Pinpoint the cell where the given text exists, returning its [x, y] midpoint coordinate. 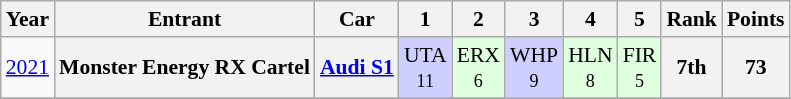
Points [756, 19]
4 [590, 19]
73 [756, 68]
HLN8 [590, 68]
Car [357, 19]
Entrant [184, 19]
2 [478, 19]
Year [28, 19]
Audi S1 [357, 68]
3 [534, 19]
1 [426, 19]
WHP9 [534, 68]
2021 [28, 68]
Rank [692, 19]
5 [640, 19]
Monster Energy RX Cartel [184, 68]
ERX6 [478, 68]
7th [692, 68]
UTA11 [426, 68]
FIR5 [640, 68]
